Pinpoint the cell where the given text exists, returning its (x, y) midpoint coordinate. 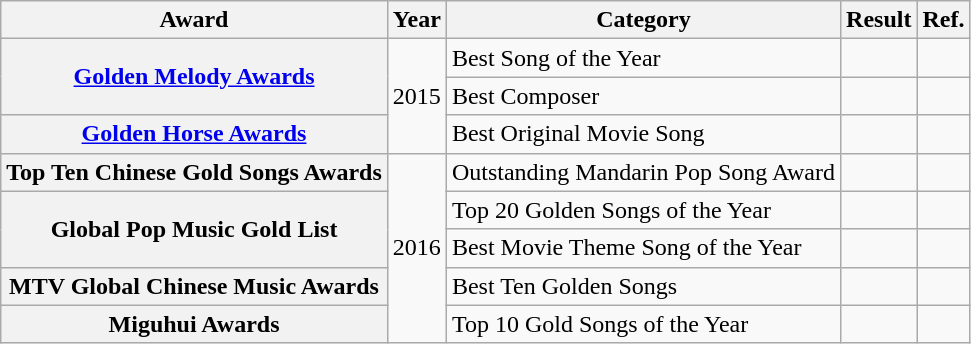
Top 10 Gold Songs of the Year (643, 324)
Category (643, 20)
MTV Global Chinese Music Awards (194, 286)
Award (194, 20)
2016 (416, 248)
Global Pop Music Gold List (194, 229)
Best Original Movie Song (643, 134)
Golden Melody Awards (194, 77)
Result (879, 20)
Best Composer (643, 96)
Best Ten Golden Songs (643, 286)
Year (416, 20)
Best Song of the Year (643, 58)
Best Movie Theme Song of the Year (643, 248)
Miguhui Awards (194, 324)
2015 (416, 96)
Top 20 Golden Songs of the Year (643, 210)
Top Ten Chinese Gold Songs Awards (194, 172)
Outstanding Mandarin Pop Song Award (643, 172)
Ref. (944, 20)
Golden Horse Awards (194, 134)
